Extract the (X, Y) coordinate from the center of the cell holding the provided text.  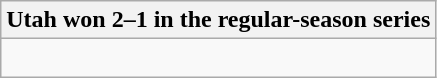
Utah won 2–1 in the regular-season series (218, 20)
